Detect which cell encompasses the target text, then output its [X, Y] center coordinate. 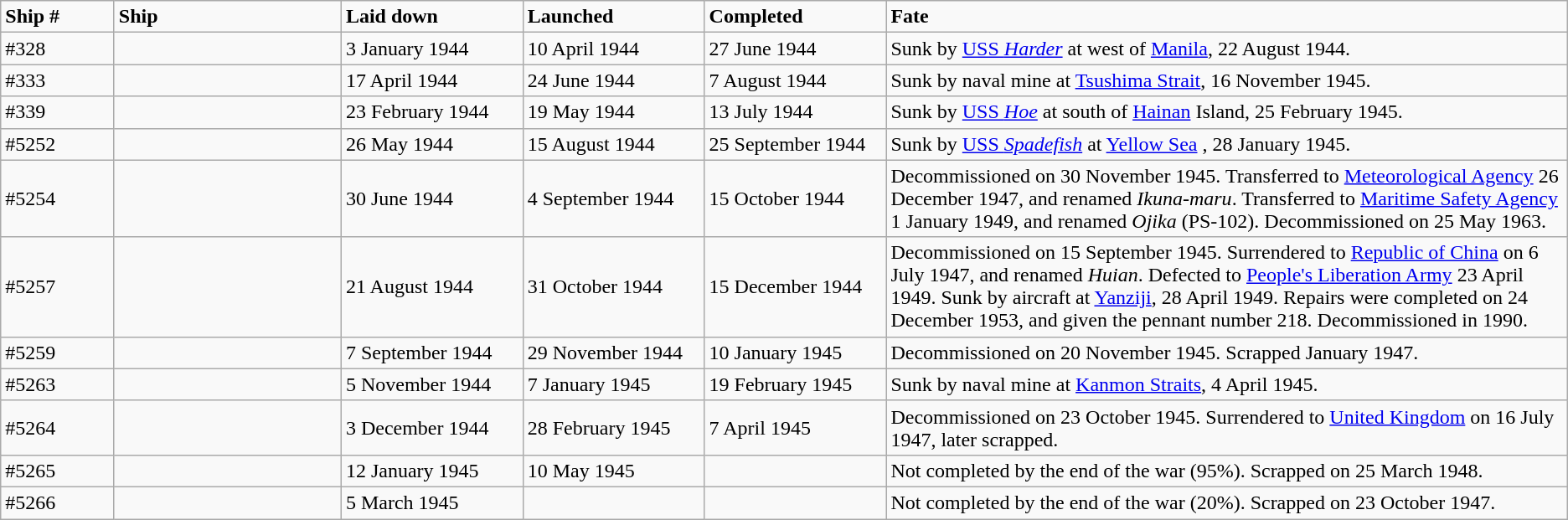
10 January 1945 [796, 353]
17 April 1944 [432, 80]
28 February 1945 [613, 427]
26 May 1944 [432, 144]
Not completed by the end of the war (20%). Scrapped on 23 October 1947. [1226, 502]
23 February 1944 [432, 112]
#5266 [58, 502]
Not completed by the end of the war (95%). Scrapped on 25 March 1948. [1226, 471]
30 June 1944 [432, 198]
#5252 [58, 144]
Sunk by naval mine at Kanmon Straits, 4 April 1945. [1226, 384]
15 December 1944 [796, 286]
7 September 1944 [432, 353]
5 March 1945 [432, 502]
21 August 1944 [432, 286]
19 February 1945 [796, 384]
#5265 [58, 471]
24 June 1944 [613, 80]
Sunk by USS Harder at west of Manila, 22 August 1944. [1226, 49]
#5254 [58, 198]
19 May 1944 [613, 112]
#333 [58, 80]
Launched [613, 17]
7 April 1945 [796, 427]
7 January 1945 [613, 384]
7 August 1944 [796, 80]
#5259 [58, 353]
13 July 1944 [796, 112]
5 November 1944 [432, 384]
25 September 1944 [796, 144]
31 October 1944 [613, 286]
#5264 [58, 427]
15 October 1944 [796, 198]
Fate [1226, 17]
10 April 1944 [613, 49]
3 December 1944 [432, 427]
Sunk by USS Spadefish at Yellow Sea , 28 January 1945. [1226, 144]
4 September 1944 [613, 198]
#339 [58, 112]
Laid down [432, 17]
#328 [58, 49]
#5263 [58, 384]
#5257 [58, 286]
Ship [228, 17]
Sunk by USS Hoe at south of Hainan Island, 25 February 1945. [1226, 112]
Completed [796, 17]
Ship # [58, 17]
29 November 1944 [613, 353]
10 May 1945 [613, 471]
Decommissioned on 20 November 1945. Scrapped January 1947. [1226, 353]
Decommissioned on 23 October 1945. Surrendered to United Kingdom on 16 July 1947, later scrapped. [1226, 427]
27 June 1944 [796, 49]
Sunk by naval mine at Tsushima Strait, 16 November 1945. [1226, 80]
12 January 1945 [432, 471]
15 August 1944 [613, 144]
3 January 1944 [432, 49]
